Capture the cell that displays the provided text and extract its [X, Y] central coordinate. 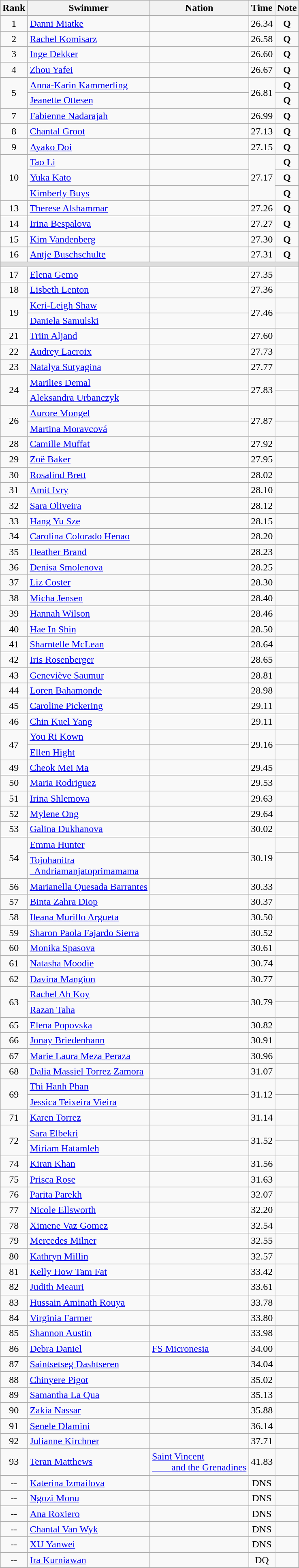
19 [14, 313]
Thi Hanh Phan [89, 1087]
Irina Bespalova [89, 224]
Swimmer [89, 8]
Therese Alshammar [89, 208]
Martina Moravcová [89, 429]
Virginia Farmer [89, 1318]
Elena Gemo [89, 274]
50 [14, 783]
Amit Ivry [89, 490]
42 [14, 660]
30.52 [262, 932]
66 [14, 1040]
29.16 [262, 745]
Maria Rodriguez [89, 783]
84 [14, 1318]
47 [14, 745]
85 [14, 1333]
Teran Matthews [89, 1462]
Ngozi Monu [89, 1498]
71 [14, 1117]
32.07 [262, 1195]
Samantha La Qua [89, 1395]
30.82 [262, 1025]
Natalya Sutyagina [89, 367]
Parita Parekh [89, 1195]
Jeanette Ottesen [89, 100]
54 [14, 857]
Sharon Paola Fajardo Sierra [89, 932]
30.91 [262, 1040]
Yuka Kato [89, 177]
Triin Aljand [89, 336]
Dalia Massiel Torrez Zamora [89, 1071]
30.77 [262, 979]
27.87 [262, 421]
28.64 [262, 644]
Karen Torrez [89, 1117]
29.53 [262, 783]
31.52 [262, 1140]
XU Yanwei [89, 1545]
35.02 [262, 1379]
Ximene Vaz Gomez [89, 1225]
Rank [14, 8]
Denisa Smolenova [89, 567]
Kiran Khan [89, 1164]
Kimberly Buys [89, 193]
Kim Vandenberg [89, 239]
21 [14, 336]
Natasha Moodie [89, 964]
Prisca Rose [89, 1179]
80 [14, 1256]
76 [14, 1195]
Binta Zahra Diop [89, 902]
33.80 [262, 1318]
26.34 [262, 23]
31.14 [262, 1117]
Zakia Nassar [89, 1410]
Loren Bahamonde [89, 691]
28.25 [262, 567]
56 [14, 886]
Cheok Mei Ma [89, 768]
30.96 [262, 1056]
90 [14, 1410]
32.20 [262, 1210]
32.55 [262, 1241]
Carolina Colorado Henao [89, 536]
Mercedes Milner [89, 1241]
Micha Jensen [89, 598]
27.92 [262, 444]
Jonay Briedenhann [89, 1040]
34 [14, 536]
27.73 [262, 351]
Emma Hunter [89, 845]
Judith Meauri [89, 1287]
36 [14, 567]
32.54 [262, 1225]
36.14 [262, 1425]
68 [14, 1071]
28.40 [262, 598]
Marilies Demal [89, 382]
40 [14, 629]
33.61 [262, 1287]
Kelly How Tam Fat [89, 1272]
Sara Oliveira [89, 506]
86 [14, 1349]
27.27 [262, 224]
28.46 [262, 613]
69 [14, 1094]
Debra Daniel [89, 1349]
30.33 [262, 886]
Marianella Quesada Barrantes [89, 886]
FS Micronesia [199, 1349]
44 [14, 691]
23 [14, 367]
58 [14, 917]
Rachel Komisarz [89, 39]
14 [14, 224]
Lisbeth Lenton [89, 290]
Nicole Ellsworth [89, 1210]
27.26 [262, 208]
33.98 [262, 1333]
Miriam Hatamleh [89, 1148]
60 [14, 948]
35 [14, 552]
8 [14, 131]
29 [14, 460]
49 [14, 768]
26.99 [262, 116]
Danni Miatke [89, 23]
67 [14, 1056]
3 [14, 54]
29.64 [262, 814]
38 [14, 598]
28 [14, 444]
39 [14, 613]
27.77 [262, 367]
Razan Taha [89, 1010]
45 [14, 706]
30.79 [262, 1002]
Camille Muffat [89, 444]
28.12 [262, 506]
27.13 [262, 131]
Rachel Ah Koy [89, 994]
Aurore Mongel [89, 413]
52 [14, 814]
27.36 [262, 290]
Caroline Pickering [89, 706]
27.15 [262, 147]
Hae In Shin [89, 629]
35.88 [262, 1410]
59 [14, 932]
Geneviève Saumur [89, 675]
7 [14, 116]
81 [14, 1272]
Ileana Murillo Argueta [89, 917]
Davina Mangion [89, 979]
Elena Popovska [89, 1025]
24 [14, 390]
Sharntelle McLean [89, 644]
30 [14, 475]
Chantal Van Wyk [89, 1529]
27.95 [262, 460]
33.42 [262, 1272]
DQ [262, 1560]
27.17 [262, 177]
Liz Coster [89, 583]
Chantal Groot [89, 131]
Mylene Ong [89, 814]
16 [14, 255]
88 [14, 1379]
Sara Elbekri [89, 1133]
Ana Roxiero [89, 1514]
Anna-Karin Kammerling [89, 85]
Galina Dukhanova [89, 829]
22 [14, 351]
29.63 [262, 798]
46 [14, 721]
Keri-Leigh Shaw [89, 305]
27.83 [262, 390]
Tao Li [89, 162]
41.83 [262, 1462]
27.46 [262, 313]
Iris Rosenberger [89, 660]
5 [14, 93]
28.98 [262, 691]
28.65 [262, 660]
Fabienne Nadarajah [89, 116]
62 [14, 979]
89 [14, 1395]
33.78 [262, 1302]
31 [14, 490]
10 [14, 177]
37.71 [262, 1441]
28.30 [262, 583]
Antje Buschschulte [89, 255]
Tojohanitra Andriamanjatoprimamama [89, 866]
65 [14, 1025]
13 [14, 208]
61 [14, 964]
Saintsetseg Dashtseren [89, 1364]
Marie Laura Meza Peraza [89, 1056]
93 [14, 1462]
30.37 [262, 902]
31.63 [262, 1179]
Julianne Kirchner [89, 1441]
87 [14, 1364]
Audrey Lacroix [89, 351]
Katerina Izmailova [89, 1483]
37 [14, 583]
Ellen Hight [89, 752]
35.13 [262, 1395]
30.74 [262, 964]
Kathryn Millin [89, 1256]
Jessica Teixeira Vieira [89, 1102]
92 [14, 1441]
Chin Kuel Yang [89, 721]
Zoë Baker [89, 460]
Ayako Doi [89, 147]
43 [14, 675]
75 [14, 1179]
83 [14, 1302]
Time [262, 8]
Hannah Wilson [89, 613]
74 [14, 1164]
27.60 [262, 336]
Shannon Austin [89, 1333]
30.19 [262, 857]
17 [14, 274]
51 [14, 798]
28.81 [262, 675]
Monika Spasova [89, 948]
4 [14, 70]
28.15 [262, 521]
Saint Vincent and the Grenadines [199, 1462]
28.20 [262, 536]
32.57 [262, 1256]
26.58 [262, 39]
26 [14, 421]
72 [14, 1140]
Ira Kurniawan [89, 1560]
31.07 [262, 1071]
30.02 [262, 829]
27.31 [262, 255]
Hang Yu Sze [89, 521]
Daniela Samulski [89, 321]
15 [14, 239]
91 [14, 1425]
Hussain Aminath Rouya [89, 1302]
29.45 [262, 768]
27.35 [262, 274]
34.00 [262, 1349]
Rosalind Brett [89, 475]
2 [14, 39]
Zhou Yafei [89, 70]
28.23 [262, 552]
Nation [199, 8]
Aleksandra Urbanczyk [89, 398]
Senele Dlamini [89, 1425]
79 [14, 1241]
9 [14, 147]
32 [14, 506]
82 [14, 1287]
41 [14, 644]
26.81 [262, 93]
53 [14, 829]
27.30 [262, 239]
28.02 [262, 475]
1 [14, 23]
30.61 [262, 948]
18 [14, 290]
26.60 [262, 54]
Note [287, 8]
77 [14, 1210]
28.50 [262, 629]
34.04 [262, 1364]
78 [14, 1225]
26.67 [262, 70]
33 [14, 521]
You Ri Kown [89, 737]
Heather Brand [89, 552]
30.50 [262, 917]
28.10 [262, 490]
57 [14, 902]
Chinyere Pigot [89, 1379]
31.12 [262, 1094]
63 [14, 1002]
Inge Dekker [89, 54]
31.56 [262, 1164]
Irina Shlemova [89, 798]
